Pinpoint the cell where the given text exists, returning its (x, y) midpoint coordinate. 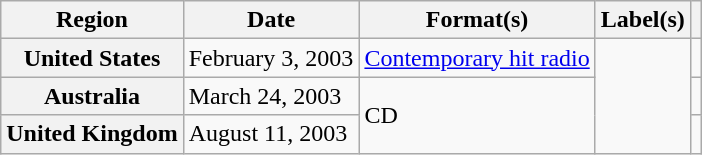
March 24, 2003 (271, 96)
Format(s) (477, 20)
Contemporary hit radio (477, 58)
February 3, 2003 (271, 58)
Label(s) (642, 20)
Date (271, 20)
United States (92, 58)
Australia (92, 96)
Region (92, 20)
August 11, 2003 (271, 134)
United Kingdom (92, 134)
CD (477, 115)
